Pinpoint the cell where the given text exists, returning its [X, Y] midpoint coordinate. 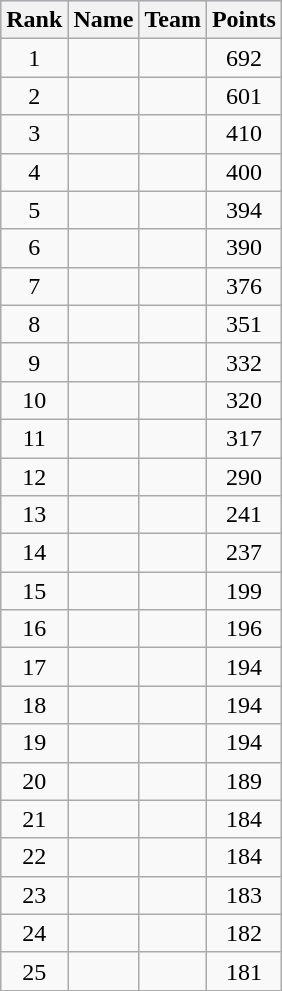
11 [34, 438]
10 [34, 400]
376 [244, 286]
Name [104, 20]
320 [244, 400]
317 [244, 438]
Rank [34, 20]
189 [244, 781]
23 [34, 895]
290 [244, 477]
390 [244, 248]
14 [34, 553]
1 [34, 58]
19 [34, 743]
237 [244, 553]
5 [34, 210]
15 [34, 591]
394 [244, 210]
9 [34, 362]
22 [34, 857]
21 [34, 819]
181 [244, 971]
18 [34, 705]
182 [244, 933]
Points [244, 20]
692 [244, 58]
4 [34, 172]
13 [34, 515]
2 [34, 96]
332 [244, 362]
17 [34, 667]
6 [34, 248]
196 [244, 629]
183 [244, 895]
199 [244, 591]
12 [34, 477]
7 [34, 286]
Team [173, 20]
400 [244, 172]
20 [34, 781]
241 [244, 515]
410 [244, 134]
24 [34, 933]
3 [34, 134]
351 [244, 324]
16 [34, 629]
601 [244, 96]
8 [34, 324]
25 [34, 971]
